For the text-containing cell, return its midpoint in [x, y] coordinate format. 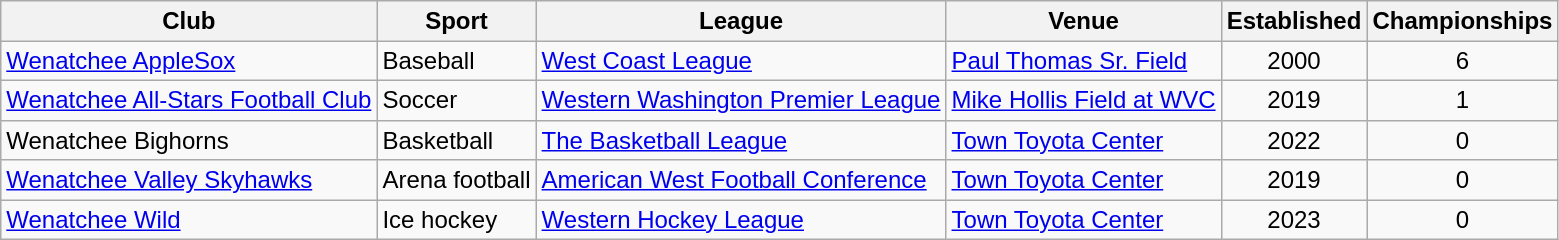
Basketball [456, 140]
Championships [1462, 21]
6 [1462, 61]
League [741, 21]
West Coast League [741, 61]
Western Washington Premier League [741, 100]
Sport [456, 21]
Ice hockey [456, 220]
Wenatchee All-Stars Football Club [189, 100]
2022 [1294, 140]
Venue [1084, 21]
Established [1294, 21]
Club [189, 21]
Mike Hollis Field at WVC [1084, 100]
The Basketball League [741, 140]
Paul Thomas Sr. Field [1084, 61]
2000 [1294, 61]
Wenatchee AppleSox [189, 61]
Wenatchee Wild [189, 220]
Baseball [456, 61]
Arena football [456, 180]
Wenatchee Valley Skyhawks [189, 180]
2023 [1294, 220]
Soccer [456, 100]
Western Hockey League [741, 220]
Wenatchee Bighorns [189, 140]
1 [1462, 100]
American West Football Conference [741, 180]
